Return (x, y) of the center of cell containing provided text 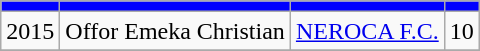
NEROCA F.C. (367, 31)
10 (462, 31)
2015 (30, 31)
Offor Emeka Christian (176, 31)
